For the text-containing cell, return its midpoint in [X, Y] coordinate format. 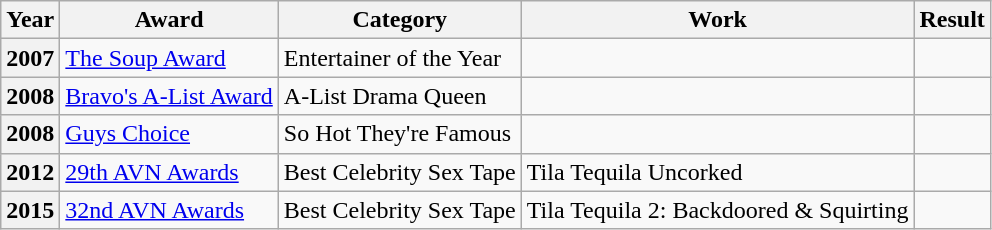
Result [952, 20]
32nd AVN Awards [170, 210]
A-List Drama Queen [400, 96]
Award [170, 20]
So Hot They're Famous [400, 134]
Guys Choice [170, 134]
2015 [30, 210]
Entertainer of the Year [400, 58]
Work [718, 20]
2007 [30, 58]
Category [400, 20]
Tila Tequila 2: Backdoored & Squirting [718, 210]
2012 [30, 172]
Year [30, 20]
Bravo's A-List Award [170, 96]
The Soup Award [170, 58]
29th AVN Awards [170, 172]
Tila Tequila Uncorked [718, 172]
